Provide the [x, y] coordinate of the cell's center where the given text is located.  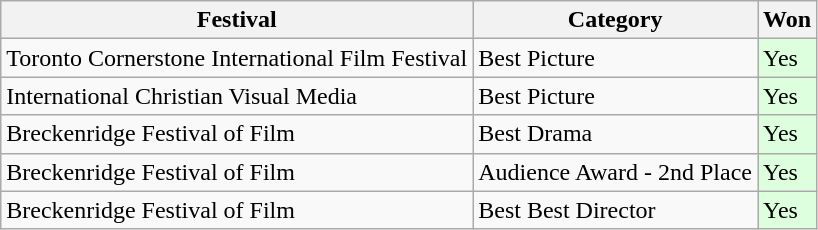
Best Drama [616, 134]
International Christian Visual Media [237, 96]
Best Best Director [616, 210]
Won [788, 20]
Audience Award - 2nd Place [616, 172]
Festival [237, 20]
Category [616, 20]
Toronto Cornerstone International Film Festival [237, 58]
